Determine the [x, y] coordinate at the center of the cell enclosing the given text.  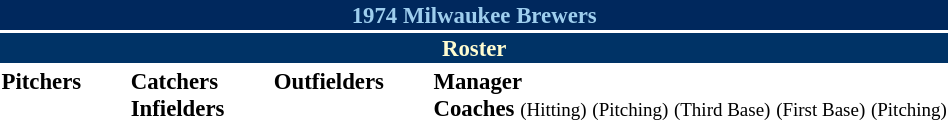
Roster [474, 48]
1974 Milwaukee Brewers [474, 15]
